Detect which cell encompasses the target text, then output its (x, y) center coordinate. 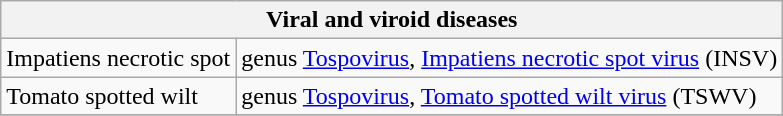
Viral and viroid diseases (392, 20)
Tomato spotted wilt (118, 96)
genus Tospovirus, Impatiens necrotic spot virus (INSV) (510, 58)
genus Tospovirus, Tomato spotted wilt virus (TSWV) (510, 96)
Impatiens necrotic spot (118, 58)
